Output the [X, Y] coordinate of the center of the cell containing the given text.  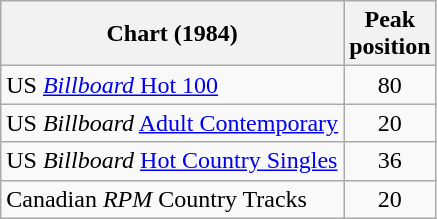
80 [390, 85]
Canadian RPM Country Tracks [172, 199]
US Billboard Adult Contemporary [172, 123]
US Billboard Hot Country Singles [172, 161]
36 [390, 161]
US Billboard Hot 100 [172, 85]
Chart (1984) [172, 34]
Peakposition [390, 34]
